Identify which cell holds the provided text, then report its [x, y] central coordinate. 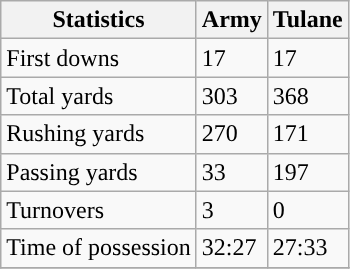
Passing yards [99, 172]
Total yards [99, 96]
32:27 [232, 248]
Turnovers [99, 210]
368 [308, 96]
3 [232, 210]
First downs [99, 58]
27:33 [308, 248]
Time of possession [99, 248]
270 [232, 134]
0 [308, 210]
Statistics [99, 20]
Army [232, 20]
303 [232, 96]
Rushing yards [99, 134]
171 [308, 134]
197 [308, 172]
33 [232, 172]
Tulane [308, 20]
